Find where the given text appears and provide that cell's center as (X, Y) coordinate. 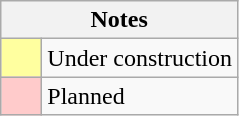
Notes (120, 20)
Planned (140, 96)
Under construction (140, 58)
